Identify which cell holds the provided text, then report its [X, Y] central coordinate. 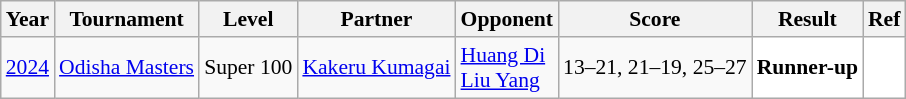
Year [28, 19]
2024 [28, 68]
Odisha Masters [126, 68]
Ref [884, 19]
Score [655, 19]
Partner [376, 19]
Level [248, 19]
13–21, 21–19, 25–27 [655, 68]
Result [808, 19]
Opponent [508, 19]
Runner-up [808, 68]
Huang Di Liu Yang [508, 68]
Super 100 [248, 68]
Tournament [126, 19]
Kakeru Kumagai [376, 68]
